Output the [X, Y] coordinate of the center of the cell containing the given text.  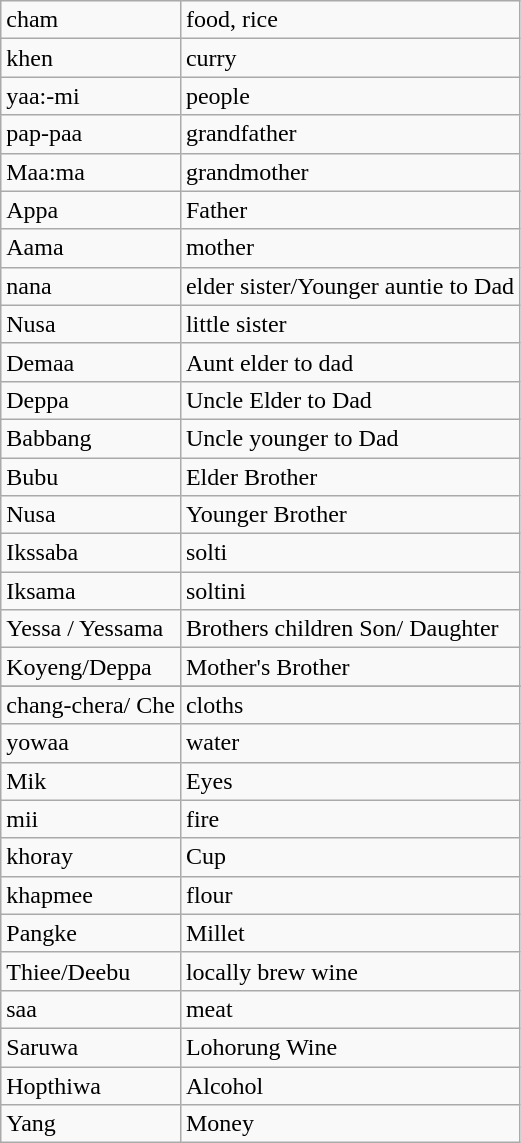
Bubu [91, 477]
Babbang [91, 438]
Maa:ma [91, 172]
Yang [91, 1124]
yowaa [91, 743]
meat [350, 1009]
Pangke [91, 933]
little sister [350, 324]
food, rice [350, 20]
Cup [350, 857]
grandfather [350, 134]
Demaa [91, 362]
Koyeng/Deppa [91, 667]
people [350, 96]
Iksama [91, 591]
Saruwa [91, 1047]
solti [350, 553]
water [350, 743]
Elder Brother [350, 477]
Deppa [91, 400]
Eyes [350, 781]
Lohorung Wine [350, 1047]
locally brew wine [350, 971]
khapmee [91, 895]
Alcohol [350, 1085]
Younger Brother [350, 515]
Father [350, 210]
Yessa / Yessama [91, 629]
Hopthiwa [91, 1085]
Millet [350, 933]
Mik [91, 781]
mother [350, 248]
chang-chera/ Che [91, 705]
grandmother [350, 172]
mii [91, 819]
khoray [91, 857]
cloths [350, 705]
yaa:-mi [91, 96]
Ikssaba [91, 553]
Mother's Brother [350, 667]
flour [350, 895]
elder sister/Younger auntie to Dad [350, 286]
fire [350, 819]
khen [91, 58]
nana [91, 286]
Brothers children Son/ Daughter [350, 629]
saa [91, 1009]
cham [91, 20]
Appa [91, 210]
Aama [91, 248]
Money [350, 1124]
Aunt elder to dad [350, 362]
curry [350, 58]
soltini [350, 591]
pap-paa [91, 134]
Uncle Elder to Dad [350, 400]
Uncle younger to Dad [350, 438]
Thiee/Deebu [91, 971]
